Pinpoint the cell where the given text exists, returning its [X, Y] midpoint coordinate. 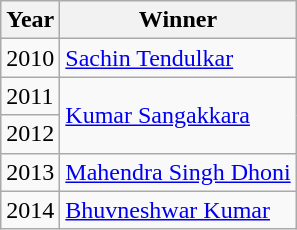
Year [30, 20]
Winner [178, 20]
Kumar Sangakkara [178, 115]
Bhuvneshwar Kumar [178, 210]
2011 [30, 96]
Sachin Tendulkar [178, 58]
Mahendra Singh Dhoni [178, 172]
2013 [30, 172]
2012 [30, 134]
2010 [30, 58]
2014 [30, 210]
